From the cell containing the given text, extract its center point as [x, y] coordinate. 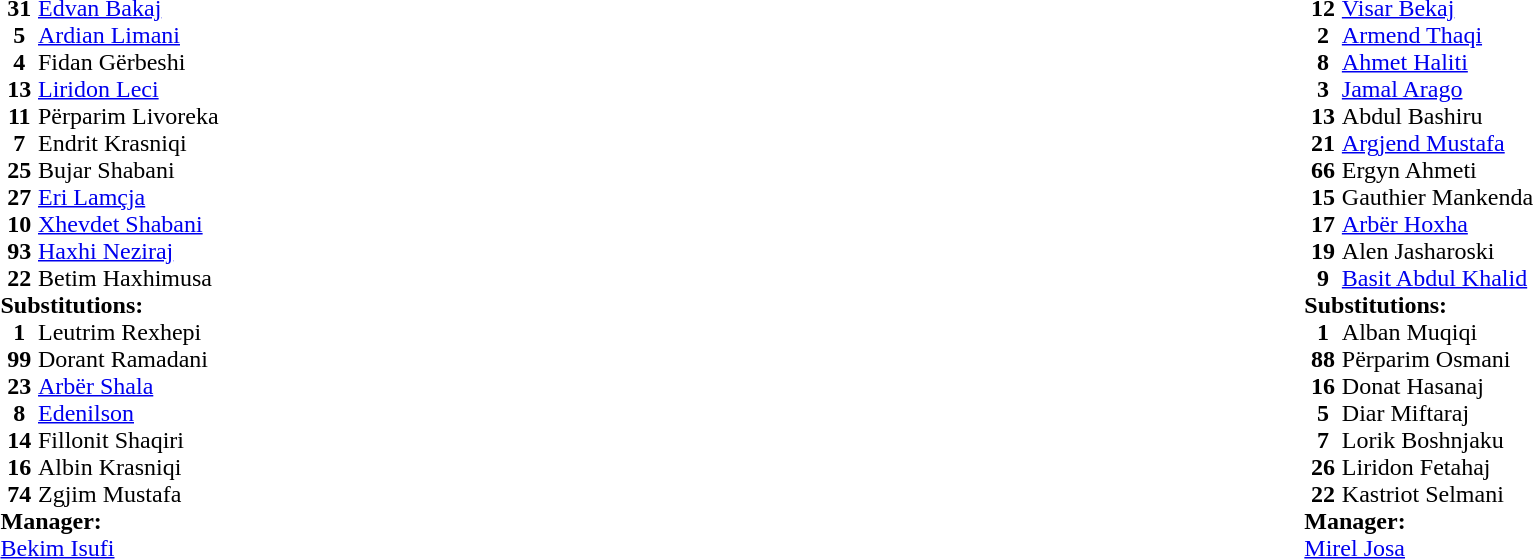
23 [19, 386]
Gauthier Mankenda [1438, 198]
4 [19, 62]
Kastriot Selmani [1438, 494]
2 [1323, 36]
Albin Krasniqi [128, 468]
Endrit Krasniqi [128, 144]
14 [19, 440]
Leutrim Rexhepi [128, 332]
Arbër Hoxha [1438, 224]
26 [1323, 468]
Donat Hasanaj [1438, 386]
Edenilson [128, 414]
Basit Abdul Khalid [1438, 278]
Armend Thaqi [1438, 36]
10 [19, 224]
9 [1323, 278]
88 [1323, 360]
Liridon Fetahaj [1438, 468]
99 [19, 360]
Ahmet Haliti [1438, 62]
Betim Haxhimusa [128, 278]
Bujar Shabani [128, 170]
Dorant Ramadani [128, 360]
Diar Miftaraj [1438, 414]
Abdul Bashiru [1438, 116]
11 [19, 116]
Zgjim Mustafa [128, 494]
21 [1323, 144]
Alban Muqiqi [1438, 332]
Lorik Boshnjaku [1438, 440]
Liridon Leci [128, 90]
19 [1323, 252]
Xhevdet Shabani [128, 224]
Ardian Limani [128, 36]
Arbër Shala [128, 386]
3 [1323, 90]
74 [19, 494]
Eri Lamçja [128, 198]
Fillonit Shaqiri [128, 440]
Fidan Gërbeshi [128, 62]
Ergyn Ahmeti [1438, 170]
Përparim Livoreka [128, 116]
Alen Jasharoski [1438, 252]
Jamal Arago [1438, 90]
Argjend Mustafa [1438, 144]
27 [19, 198]
15 [1323, 198]
Haxhi Neziraj [128, 252]
93 [19, 252]
17 [1323, 224]
25 [19, 170]
Përparim Osmani [1438, 360]
66 [1323, 170]
